Return the [x, y] coordinate for the center point of the cell that contains the specified text.  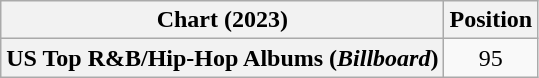
Position [491, 20]
95 [491, 58]
US Top R&B/Hip-Hop Albums (Billboard) [222, 58]
Chart (2023) [222, 20]
